Search for the cell housing the specified text and yield its (X, Y) center coordinate. 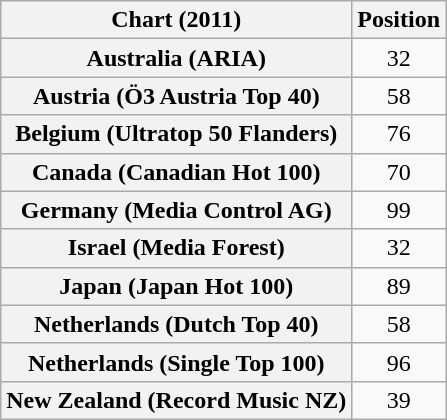
76 (399, 134)
Canada (Canadian Hot 100) (176, 172)
70 (399, 172)
Netherlands (Single Top 100) (176, 362)
Netherlands (Dutch Top 40) (176, 324)
99 (399, 210)
96 (399, 362)
Germany (Media Control AG) (176, 210)
Australia (ARIA) (176, 58)
Position (399, 20)
Chart (2011) (176, 20)
Japan (Japan Hot 100) (176, 286)
Austria (Ö3 Austria Top 40) (176, 96)
New Zealand (Record Music NZ) (176, 400)
Israel (Media Forest) (176, 248)
Belgium (Ultratop 50 Flanders) (176, 134)
89 (399, 286)
39 (399, 400)
